Capture the cell that displays the provided text and extract its (x, y) central coordinate. 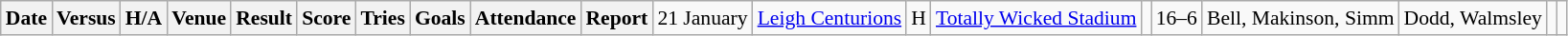
Result (264, 18)
Leigh Centurions (829, 18)
Score (326, 18)
H/A (144, 18)
Report (617, 18)
Venue (199, 18)
H (919, 18)
Attendance (526, 18)
16–6 (1176, 18)
Tries (382, 18)
Bell, Makinson, Simm (1301, 18)
21 January (702, 18)
Date (27, 18)
Totally Wicked Stadium (1036, 18)
Dodd, Walmsley (1473, 18)
Versus (86, 18)
Goals (441, 18)
